Scan for the cell matching the given text and deliver its (X, Y) coordinate at center. 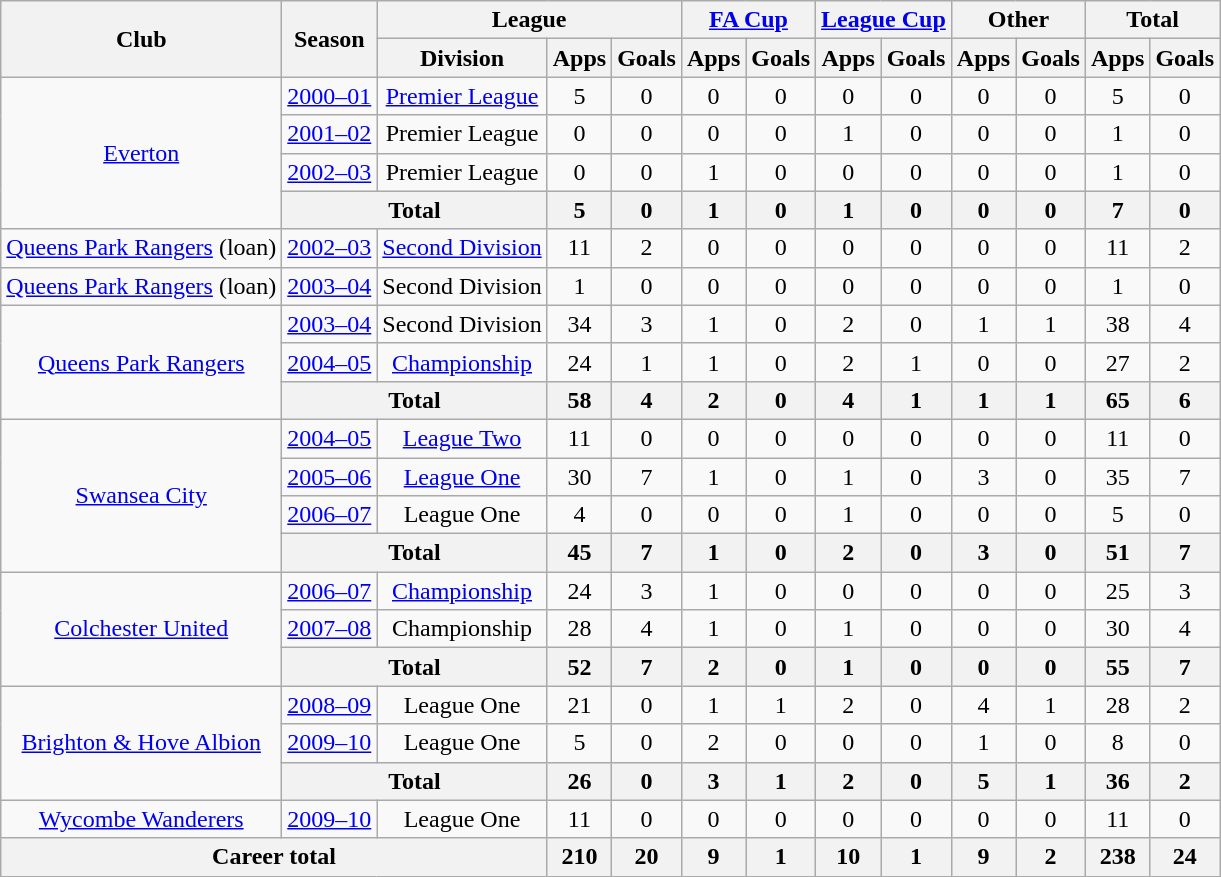
6 (1185, 400)
58 (579, 400)
34 (579, 324)
2007–08 (330, 629)
51 (1117, 553)
Season (330, 39)
2000–01 (330, 96)
Colchester United (142, 629)
52 (579, 667)
20 (647, 857)
Other (1018, 20)
35 (1117, 477)
65 (1117, 400)
2005–06 (330, 477)
238 (1117, 857)
210 (579, 857)
FA Cup (748, 20)
Brighton & Hove Albion (142, 743)
Wycombe Wanderers (142, 819)
Everton (142, 153)
21 (579, 705)
36 (1117, 781)
27 (1117, 362)
League Cup (884, 20)
2008–09 (330, 705)
Division (462, 58)
38 (1117, 324)
55 (1117, 667)
2001–02 (330, 134)
Swansea City (142, 495)
League Two (462, 438)
10 (848, 857)
45 (579, 553)
Queens Park Rangers (142, 362)
26 (579, 781)
25 (1117, 591)
League (530, 20)
Career total (274, 857)
Club (142, 39)
8 (1117, 743)
